Search for the cell housing the specified text and yield its [x, y] center coordinate. 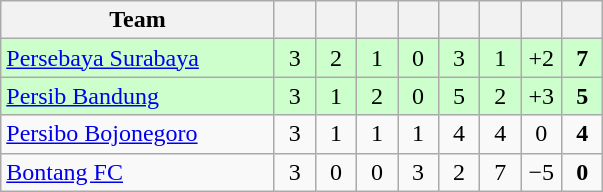
Bontang FC [138, 172]
Persibo Bojonegoro [138, 134]
−5 [542, 172]
Team [138, 20]
+3 [542, 96]
Persebaya Surabaya [138, 58]
+2 [542, 58]
Persib Bandung [138, 96]
